From the cell containing the given text, extract its center point as (X, Y) coordinate. 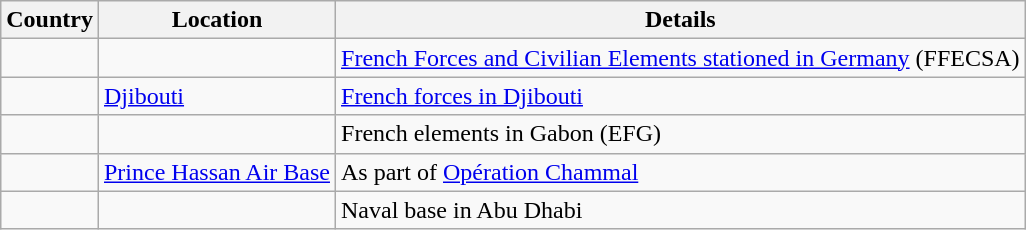
French forces in Djibouti (681, 96)
Prince Hassan Air Base (216, 172)
French Forces and Civilian Elements stationed in Germany (FFECSA) (681, 58)
As part of Opération Chammal (681, 172)
French elements in Gabon (EFG) (681, 134)
Country (50, 20)
Location (216, 20)
Details (681, 20)
Naval base in Abu Dhabi (681, 210)
Djibouti (216, 96)
